For the text-containing cell, return its midpoint in (x, y) coordinate format. 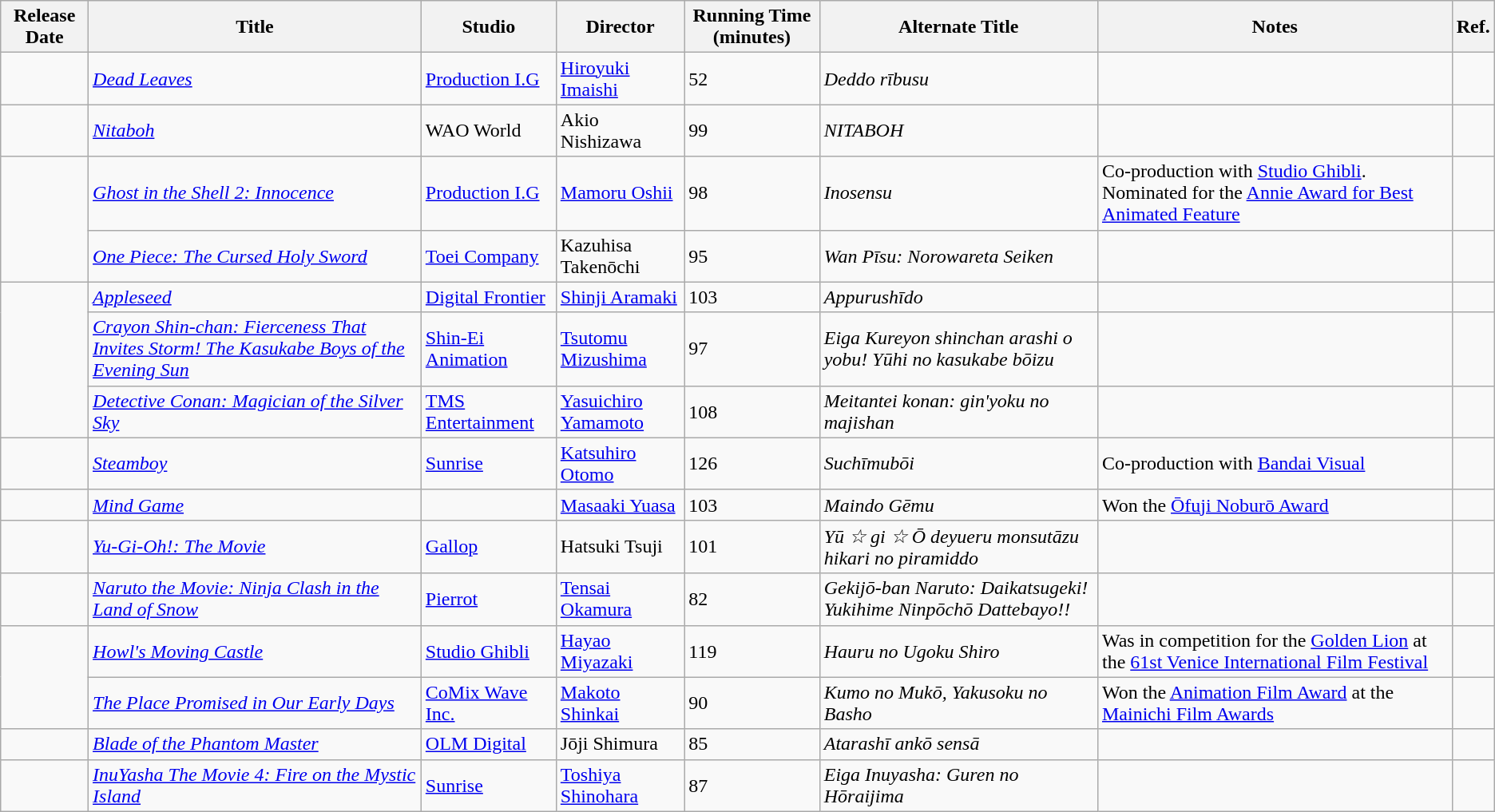
Crayon Shin-chan: Fierceness That Invites Storm! The Kasukabe Boys of the Evening Sun (256, 349)
Won the Animation Film Award at the Mainichi Film Awards (1275, 703)
Was in competition for the Golden Lion at the 61st Venice International Film Festival (1275, 652)
Gekijō-ban Naruto: Daikatsugeki! Yukihime Ninpōchō Dattebayo!! (958, 599)
Shin-Ei Animation (489, 349)
WAO World (489, 131)
Detective Conan: Magician of the Silver Sky (256, 412)
Yū ☆ gi ☆ Ō deyueru monsutāzu hikari no piramiddo (958, 546)
Pierrot (489, 599)
Inosensu (958, 193)
Masaaki Yuasa (620, 505)
Studio (489, 27)
Dead Leaves (256, 78)
126 (752, 463)
One Piece: The Cursed Holy Sword (256, 255)
85 (752, 744)
Yu-Gi-Oh!: The Movie (256, 546)
Alternate Title (958, 27)
Co-production with Studio Ghibli. Nominated for the Annie Award for Best Animated Feature (1275, 193)
Toei Company (489, 255)
Blade of the Phantom Master (256, 744)
Won the Ōfuji Noburō Award (1275, 505)
Ghost in the Shell 2: Innocence (256, 193)
Hayao Miyazaki (620, 652)
Release Date (45, 27)
Hauru no Ugoku Shiro (958, 652)
Eiga Inuyasha: Guren no Hōraijima (958, 786)
Yasuichiro Yamamoto (620, 412)
99 (752, 131)
95 (752, 255)
CoMix Wave Inc. (489, 703)
Ref. (1473, 27)
Mind Game (256, 505)
Appleseed (256, 297)
Director (620, 27)
108 (752, 412)
InuYasha The Movie 4: Fire on the Mystic Island (256, 786)
Akio Nishizawa (620, 131)
Running Time (minutes) (752, 27)
Toshiya Shinohara (620, 786)
Steamboy (256, 463)
Kazuhisa Takenōchi (620, 255)
Katsuhiro Otomo (620, 463)
Jōji Shimura (620, 744)
Notes (1275, 27)
Meitantei konan: gin'yoku no majishan (958, 412)
Hiroyuki Imaishi (620, 78)
52 (752, 78)
Tensai Okamura (620, 599)
Studio Ghibli (489, 652)
87 (752, 786)
98 (752, 193)
Naruto the Movie: Ninja Clash in the Land of Snow (256, 599)
Title (256, 27)
Digital Frontier (489, 297)
101 (752, 546)
Maindo Gēmu (958, 505)
Eiga Kureyon shinchan arashi o yobu! Yūhi no kasukabe bōizu (958, 349)
Wan Pīsu: Norowareta Seiken (958, 255)
Suchīmubōi (958, 463)
119 (752, 652)
Makoto Shinkai (620, 703)
97 (752, 349)
Mamoru Oshii (620, 193)
The Place Promised in Our Early Days (256, 703)
Howl's Moving Castle (256, 652)
TMS Entertainment (489, 412)
90 (752, 703)
Shinji Aramaki (620, 297)
82 (752, 599)
Appurushīdo (958, 297)
Tsutomu Mizushima (620, 349)
Gallop (489, 546)
Hatsuki Tsuji (620, 546)
NITABOH (958, 131)
Deddo rībusu (958, 78)
Co-production with Bandai Visual (1275, 463)
OLM Digital (489, 744)
Atarashī ankō sensā (958, 744)
Nitaboh (256, 131)
Kumo no Mukō, Yakusoku no Basho (958, 703)
